Return (X, Y) of the center of cell containing provided text 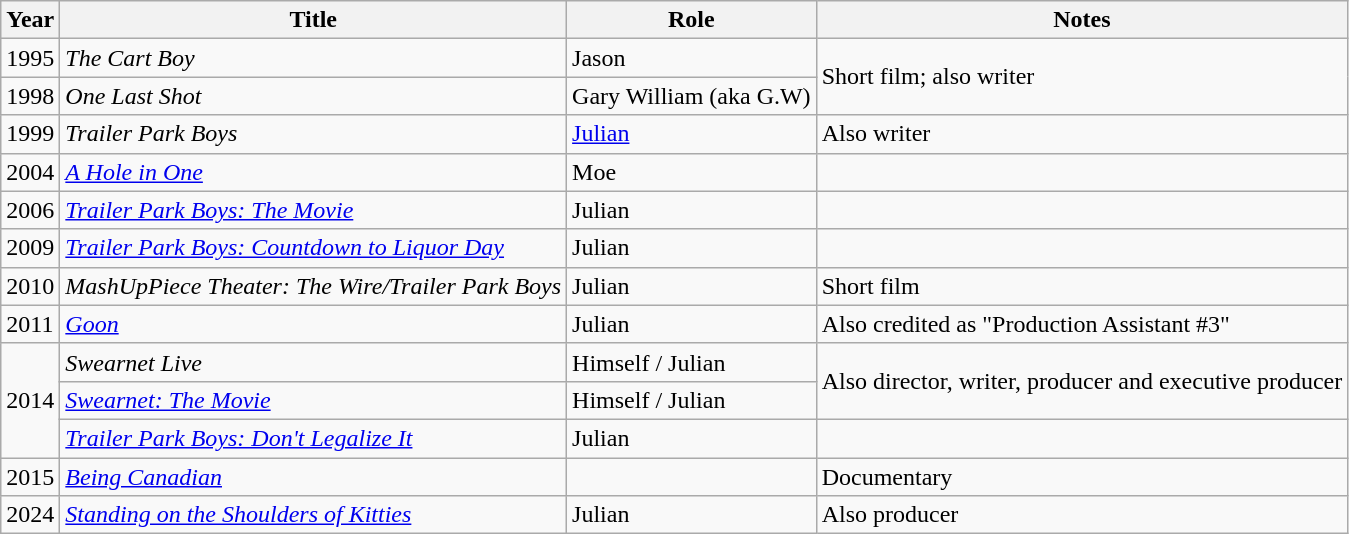
Moe (692, 172)
Year (30, 20)
1998 (30, 96)
Role (692, 20)
Swearnet: The Movie (314, 400)
MashUpPiece Theater: The Wire/Trailer Park Boys (314, 286)
2009 (30, 248)
The Cart Boy (314, 58)
2004 (30, 172)
Also producer (1082, 515)
Swearnet Live (314, 362)
2024 (30, 515)
Trailer Park Boys: Don't Legalize It (314, 438)
Title (314, 20)
Trailer Park Boys: Countdown to Liquor Day (314, 248)
Also credited as "Production Assistant #3" (1082, 324)
2014 (30, 400)
Trailer Park Boys: The Movie (314, 210)
Also director, writer, producer and executive producer (1082, 381)
Being Canadian (314, 477)
2010 (30, 286)
2011 (30, 324)
Goon (314, 324)
Short film; also writer (1082, 77)
1995 (30, 58)
Documentary (1082, 477)
Trailer Park Boys (314, 134)
1999 (30, 134)
2006 (30, 210)
Notes (1082, 20)
Jason (692, 58)
Standing on the Shoulders of Kitties (314, 515)
A Hole in One (314, 172)
Short film (1082, 286)
Gary William (aka G.W) (692, 96)
2015 (30, 477)
Also writer (1082, 134)
One Last Shot (314, 96)
